Extract the (x, y) coordinate from the center of the cell holding the provided text.  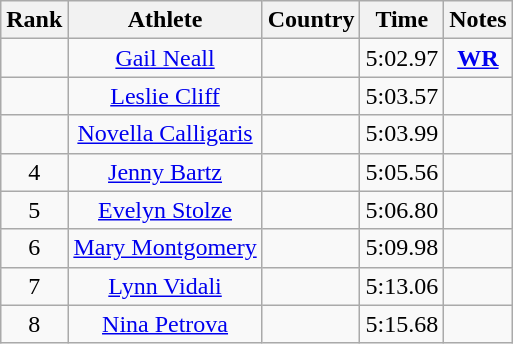
7 (34, 286)
5:15.68 (402, 324)
Jenny Bartz (165, 172)
Leslie Cliff (165, 96)
Nina Petrova (165, 324)
5:03.99 (402, 134)
4 (34, 172)
5:09.98 (402, 248)
Gail Neall (165, 58)
5:02.97 (402, 58)
Novella Calligaris (165, 134)
Rank (34, 20)
6 (34, 248)
Athlete (165, 20)
Country (311, 20)
8 (34, 324)
Evelyn Stolze (165, 210)
Notes (478, 20)
Lynn Vidali (165, 286)
5:06.80 (402, 210)
5 (34, 210)
WR (478, 58)
Mary Montgomery (165, 248)
5:03.57 (402, 96)
Time (402, 20)
5:13.06 (402, 286)
5:05.56 (402, 172)
